Locate the cell with the specified text and output its (X, Y) center coordinate. 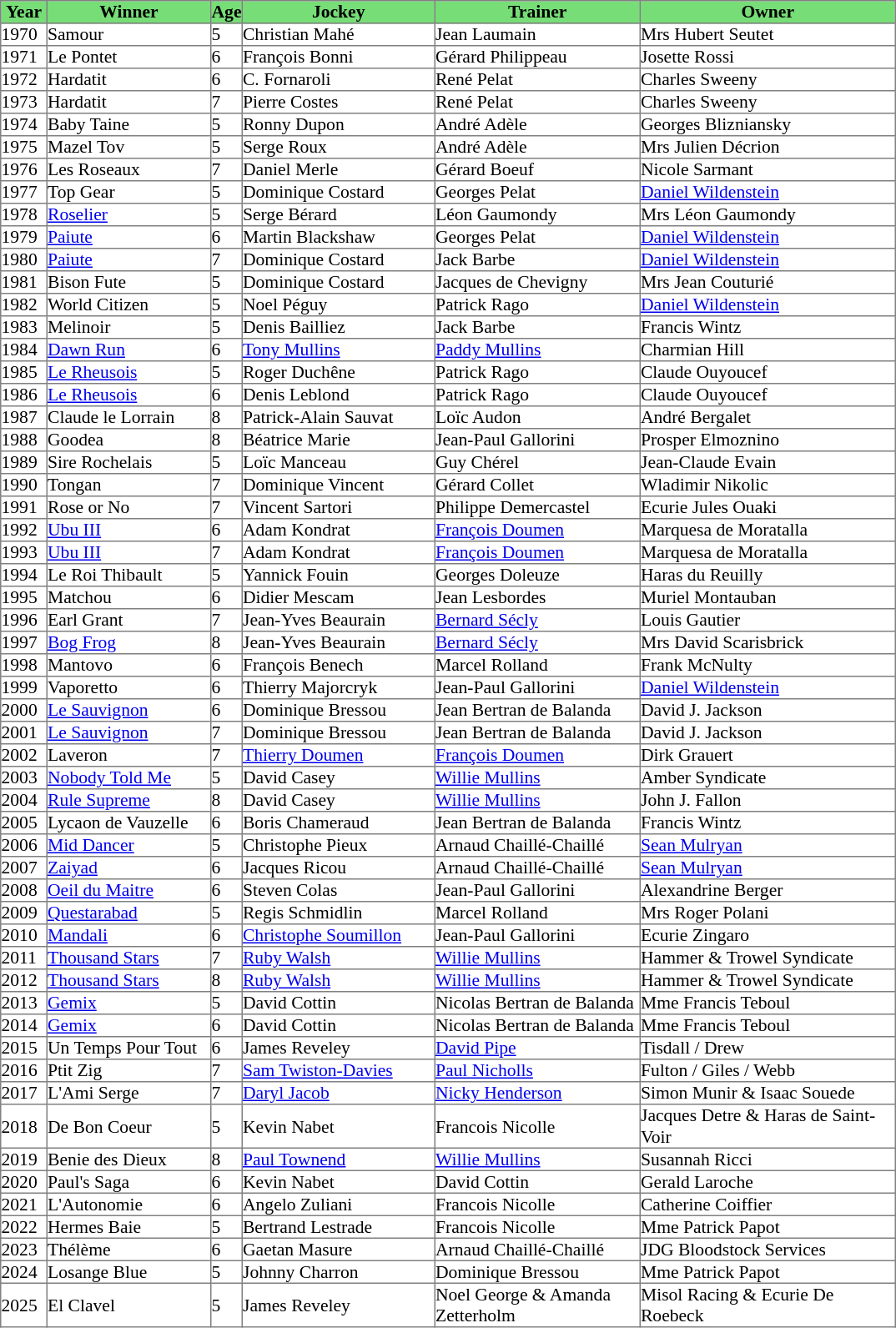
Serge Bérard (339, 215)
Charmian Hill (768, 350)
Questarabad (128, 913)
2023 (24, 1250)
1988 (24, 440)
Mantovo (128, 666)
Josette Rossi (768, 57)
Yannick Fouin (339, 576)
2013 (24, 1003)
Gérard Philippeau (537, 57)
1993 (24, 552)
1982 (24, 305)
Regis Schmidlin (339, 913)
Johnny Charron (339, 1271)
C. Fornaroli (339, 80)
2009 (24, 913)
Daryl Jacob (339, 1093)
2021 (24, 1205)
Gérard Boeuf (537, 170)
Loïc Audon (537, 417)
1979 (24, 237)
Béatrice Marie (339, 440)
Paddy Mullins (537, 350)
Ptit Zig (128, 1071)
1995 (24, 597)
Steven Colas (339, 891)
Le Pontet (128, 57)
Losange Blue (128, 1271)
2011 (24, 958)
David Pipe (537, 1048)
Martin Blackshaw (339, 237)
Paul's Saga (128, 1181)
Gaetan Masure (339, 1250)
Christophe Soumillon (339, 936)
Bog Frog (128, 642)
Jacques de Chevigny (537, 282)
1983 (24, 327)
1970 (24, 35)
Léon Gaumondy (537, 215)
Serge Roux (339, 147)
Tongan (128, 485)
2020 (24, 1181)
1975 (24, 147)
1973 (24, 102)
Philippe Demercastel (537, 507)
Baby Taine (128, 125)
Nicole Sarmant (768, 170)
Winner (128, 12)
Earl Grant (128, 621)
Les Roseaux (128, 170)
2018 (24, 1126)
2003 (24, 777)
Jean Lesbordes (537, 597)
Paul Nicholls (537, 1071)
Bison Fute (128, 282)
Jacques Ricou (339, 868)
Goodea (128, 440)
Gerald Laroche (768, 1181)
Mrs Hubert Seutet (768, 35)
1987 (24, 417)
Tisdall / Drew (768, 1048)
Dirk Grauert (768, 756)
El Clavel (128, 1305)
L'Ami Serge (128, 1093)
Louis Gautier (768, 621)
Noel Péguy (339, 305)
Noel George & Amanda Zetterholm (537, 1305)
Simon Munir & Isaac Souede (768, 1093)
Thierry Majorcryk (339, 687)
1996 (24, 621)
Lycaon de Vauzelle (128, 822)
2012 (24, 981)
Top Gear (128, 192)
2014 (24, 1026)
Pierre Costes (339, 102)
Christophe Pieux (339, 846)
2007 (24, 868)
Georges Blizniansky (768, 125)
Fulton / Giles / Webb (768, 1071)
Roger Duchêne (339, 372)
Didier Mescam (339, 597)
2022 (24, 1226)
Oeil du Maitre (128, 891)
Misol Racing & Ecurie De Roebeck (768, 1305)
Daniel Merle (339, 170)
World Citizen (128, 305)
Mrs Roger Polani (768, 913)
Wladimir Nikolic (768, 485)
2017 (24, 1093)
2004 (24, 801)
Loïc Manceau (339, 462)
Bertrand Lestrade (339, 1226)
2016 (24, 1071)
Catherine Coiffier (768, 1205)
Muriel Montauban (768, 597)
Mandali (128, 936)
Roselier (128, 215)
1991 (24, 507)
1981 (24, 282)
Jean-Claude Evain (768, 462)
Thélème (128, 1250)
Frank McNulty (768, 666)
Sam Twiston-Davies (339, 1071)
2024 (24, 1271)
2006 (24, 846)
Ronny Dupon (339, 125)
Age (227, 12)
Ecurie Zingaro (768, 936)
2019 (24, 1159)
1998 (24, 666)
1972 (24, 80)
Mazel Tov (128, 147)
1978 (24, 215)
Boris Chameraud (339, 822)
Paul Townend (339, 1159)
1997 (24, 642)
1989 (24, 462)
JDG Bloodstock Services (768, 1250)
Un Temps Pour Tout (128, 1048)
1976 (24, 170)
Le Roi Thibault (128, 576)
Mrs Léon Gaumondy (768, 215)
2008 (24, 891)
Angelo Zuliani (339, 1205)
Mrs David Scarisbrick (768, 642)
Susannah Ricci (768, 1159)
1977 (24, 192)
Melinoir (128, 327)
1980 (24, 260)
Georges Doleuze (537, 576)
André Bergalet (768, 417)
1992 (24, 531)
Benie des Dieux (128, 1159)
Rose or No (128, 507)
2001 (24, 732)
1985 (24, 372)
2025 (24, 1305)
Thierry Doumen (339, 756)
Ecurie Jules Ouaki (768, 507)
Mid Dancer (128, 846)
Zaiyad (128, 868)
1990 (24, 485)
Dominique Vincent (339, 485)
Laveron (128, 756)
Hermes Baie (128, 1226)
Mrs Jean Couturié (768, 282)
Trainer (537, 12)
Prosper Elmoznino (768, 440)
1986 (24, 395)
Mrs Julien Décrion (768, 147)
Nicky Henderson (537, 1093)
Year (24, 12)
John J. Fallon (768, 801)
Vincent Sartori (339, 507)
Sire Rochelais (128, 462)
2010 (24, 936)
1994 (24, 576)
Rule Supreme (128, 801)
2002 (24, 756)
Matchou (128, 597)
2000 (24, 711)
Haras du Reuilly (768, 576)
Owner (768, 12)
De Bon Coeur (128, 1126)
Christian Mahé (339, 35)
Jean Laumain (537, 35)
L'Autonomie (128, 1205)
Denis Leblond (339, 395)
1984 (24, 350)
1971 (24, 57)
Gérard Collet (537, 485)
Nobody Told Me (128, 777)
Vaporetto (128, 687)
Jacques Detre & Haras de Saint-Voir (768, 1126)
2005 (24, 822)
Dawn Run (128, 350)
1999 (24, 687)
Denis Bailliez (339, 327)
Tony Mullins (339, 350)
Jockey (339, 12)
Samour (128, 35)
François Benech (339, 666)
1974 (24, 125)
Amber Syndicate (768, 777)
Patrick-Alain Sauvat (339, 417)
François Bonni (339, 57)
Guy Chérel (537, 462)
Claude le Lorrain (128, 417)
2015 (24, 1048)
Alexandrine Berger (768, 891)
